Identify which cell holds the provided text, then report its [X, Y] central coordinate. 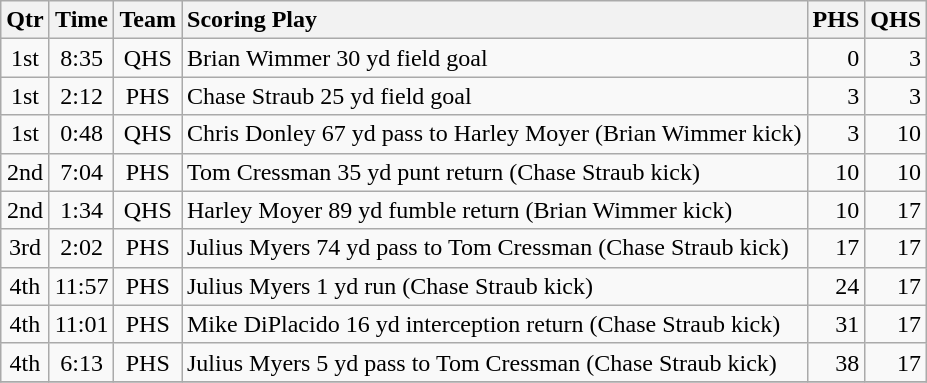
0:48 [82, 134]
7:04 [82, 172]
24 [836, 286]
11:01 [82, 324]
8:35 [82, 58]
Tom Cressman 35 yd punt return (Chase Straub kick) [495, 172]
Time [82, 20]
3rd [25, 248]
2:12 [82, 96]
Team [148, 20]
2:02 [82, 248]
6:13 [82, 362]
Julius Myers 1 yd run (Chase Straub kick) [495, 286]
0 [836, 58]
1:34 [82, 210]
Mike DiPlacido 16 yd interception return (Chase Straub kick) [495, 324]
38 [836, 362]
31 [836, 324]
Brian Wimmer 30 yd field goal [495, 58]
Harley Moyer 89 yd fumble return (Brian Wimmer kick) [495, 210]
Chase Straub 25 yd field goal [495, 96]
Chris Donley 67 yd pass to Harley Moyer (Brian Wimmer kick) [495, 134]
11:57 [82, 286]
Julius Myers 5 yd pass to Tom Cressman (Chase Straub kick) [495, 362]
Scoring Play [495, 20]
Qtr [25, 20]
Julius Myers 74 yd pass to Tom Cressman (Chase Straub kick) [495, 248]
